Output the [X, Y] coordinate of the center of the cell containing the given text.  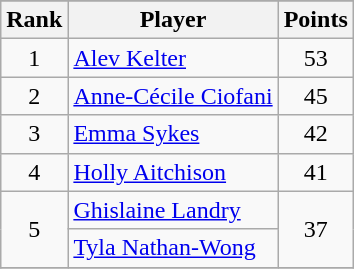
53 [316, 58]
1 [34, 58]
Ghislaine Landry [173, 210]
41 [316, 172]
42 [316, 134]
Player [173, 20]
4 [34, 172]
Holly Aitchison [173, 172]
Emma Sykes [173, 134]
Tyla Nathan-Wong [173, 248]
Alev Kelter [173, 58]
Rank [34, 20]
37 [316, 229]
Anne-Cécile Ciofani [173, 96]
2 [34, 96]
45 [316, 96]
3 [34, 134]
5 [34, 229]
Points [316, 20]
